From the cell containing the given text, extract its center point as (X, Y) coordinate. 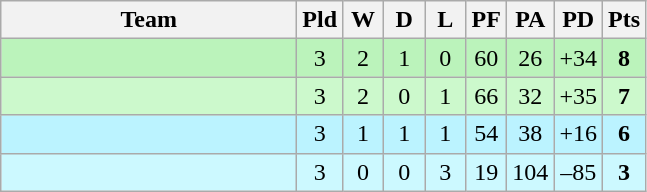
32 (530, 96)
Team (149, 20)
38 (530, 134)
Pts (624, 20)
66 (486, 96)
60 (486, 58)
8 (624, 58)
PD (578, 20)
+16 (578, 134)
PA (530, 20)
6 (624, 134)
104 (530, 172)
54 (486, 134)
Pld (320, 20)
19 (486, 172)
D (404, 20)
26 (530, 58)
–85 (578, 172)
W (364, 20)
PF (486, 20)
L (446, 20)
7 (624, 96)
+35 (578, 96)
+34 (578, 58)
